For the text-containing cell, return its midpoint in [X, Y] coordinate format. 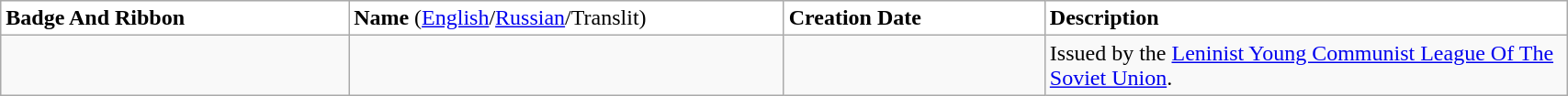
Issued by the Leninist Young Communist League Of The Soviet Union. [1305, 66]
Description [1305, 18]
Creation Date [914, 18]
Badge And Ribbon [175, 18]
Name (English/Russian/Translit) [567, 18]
